Pinpoint the cell where the given text exists, returning its [x, y] midpoint coordinate. 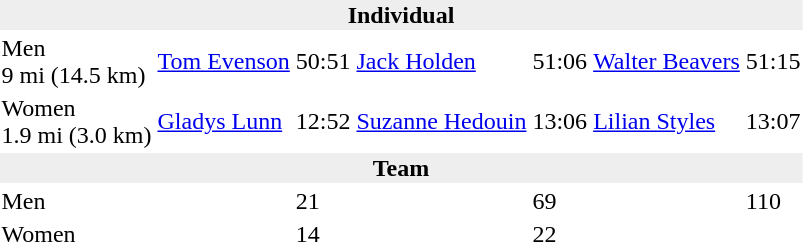
Team [401, 168]
12:52 [323, 122]
69 [560, 201]
Jack Holden [442, 62]
13:07 [773, 122]
110 [773, 201]
Men9 mi (14.5 km) [76, 62]
Lilian Styles [667, 122]
51:15 [773, 62]
Women1.9 mi (3.0 km) [76, 122]
Gladys Lunn [224, 122]
Individual [401, 15]
21 [323, 201]
Walter Beavers [667, 62]
Tom Evenson [224, 62]
13:06 [560, 122]
Suzanne Hedouin [442, 122]
Men [76, 201]
51:06 [560, 62]
50:51 [323, 62]
